From the cell containing the given text, extract its center point as [x, y] coordinate. 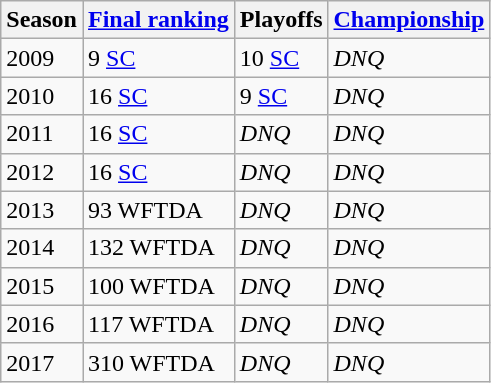
93 WFTDA [158, 210]
117 WFTDA [158, 324]
10 SC [281, 58]
Playoffs [281, 20]
310 WFTDA [158, 362]
Final ranking [158, 20]
2013 [42, 210]
132 WFTDA [158, 248]
Championship [409, 20]
2017 [42, 362]
2011 [42, 134]
2010 [42, 96]
2016 [42, 324]
Season [42, 20]
2012 [42, 172]
2009 [42, 58]
2014 [42, 248]
100 WFTDA [158, 286]
2015 [42, 286]
